Detect which cell encompasses the target text, then output its (x, y) center coordinate. 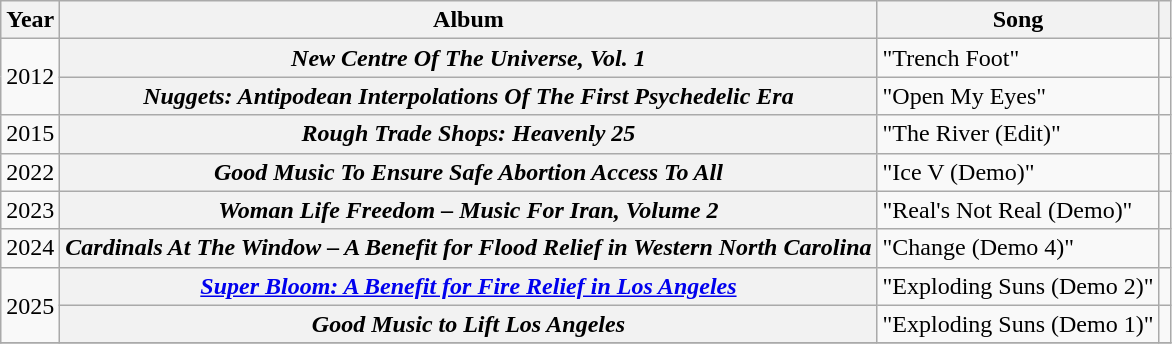
"Exploding Suns (Demo 1)" (1018, 324)
2025 (30, 305)
2023 (30, 210)
Song (1018, 20)
"Ice V (Demo)" (1018, 172)
2012 (30, 77)
"Open My Eyes" (1018, 96)
"Change (Demo 4)" (1018, 248)
New Centre Of The Universe, Vol. 1 (468, 58)
Good Music To Ensure Safe Abortion Access To All (468, 172)
"The River (Edit)" (1018, 134)
Woman Life Freedom – Music For Iran, Volume 2 (468, 210)
"Exploding Suns (Demo 2)" (1018, 286)
"Real's Not Real (Demo)" (1018, 210)
2022 (30, 172)
Year (30, 20)
Super Bloom: A Benefit for Fire Relief in Los Angeles (468, 286)
Nuggets: Antipodean Interpolations Of The First Psychedelic Era (468, 96)
2015 (30, 134)
Cardinals At The Window – A Benefit for Flood Relief in Western North Carolina (468, 248)
Album (468, 20)
"Trench Foot" (1018, 58)
Good Music to Lift Los Angeles (468, 324)
Rough Trade Shops: Heavenly 25 (468, 134)
2024 (30, 248)
